From the cell containing the given text, extract its center point as (X, Y) coordinate. 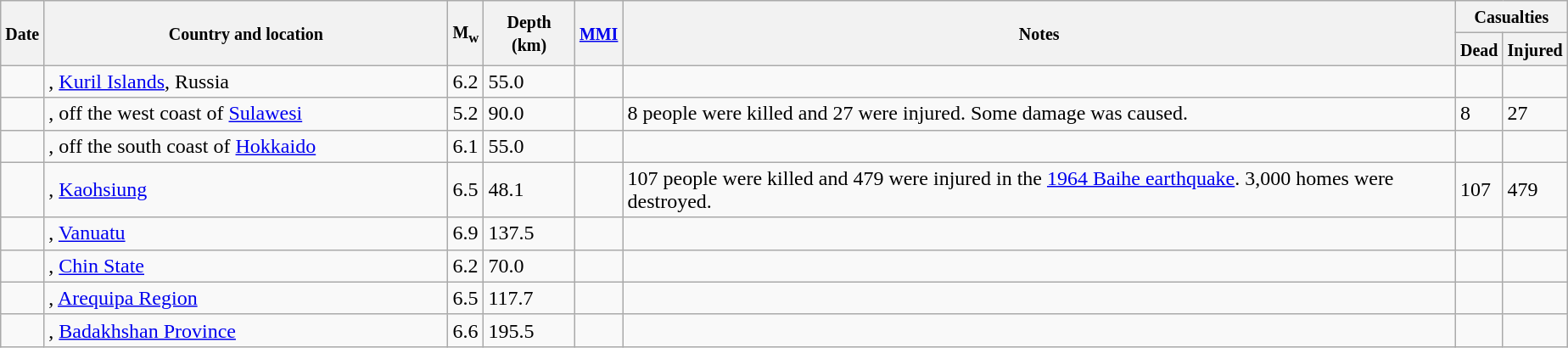
137.5 (529, 233)
, Kaohsiung (246, 190)
27 (1535, 114)
MMI (599, 33)
Notes (1039, 33)
Injured (1535, 49)
Casualties (1511, 17)
70.0 (529, 266)
5.2 (466, 114)
479 (1535, 190)
48.1 (529, 190)
, Badakhshan Province (246, 330)
195.5 (529, 330)
6.6 (466, 330)
6.1 (466, 146)
Country and location (246, 33)
117.7 (529, 298)
, off the south coast of Hokkaido (246, 146)
, Arequipa Region (246, 298)
8 people were killed and 27 were injured. Some damage was caused. (1039, 114)
107 (1479, 190)
, off the west coast of Sulawesi (246, 114)
, Vanuatu (246, 233)
8 (1479, 114)
107 people were killed and 479 were injured in the 1964 Baihe earthquake. 3,000 homes were destroyed. (1039, 190)
Dead (1479, 49)
Mw (466, 33)
Date (22, 33)
, Chin State (246, 266)
6.9 (466, 233)
, Kuril Islands, Russia (246, 81)
90.0 (529, 114)
Depth (km) (529, 33)
